Output the (x, y) coordinate of the center of the cell containing the given text.  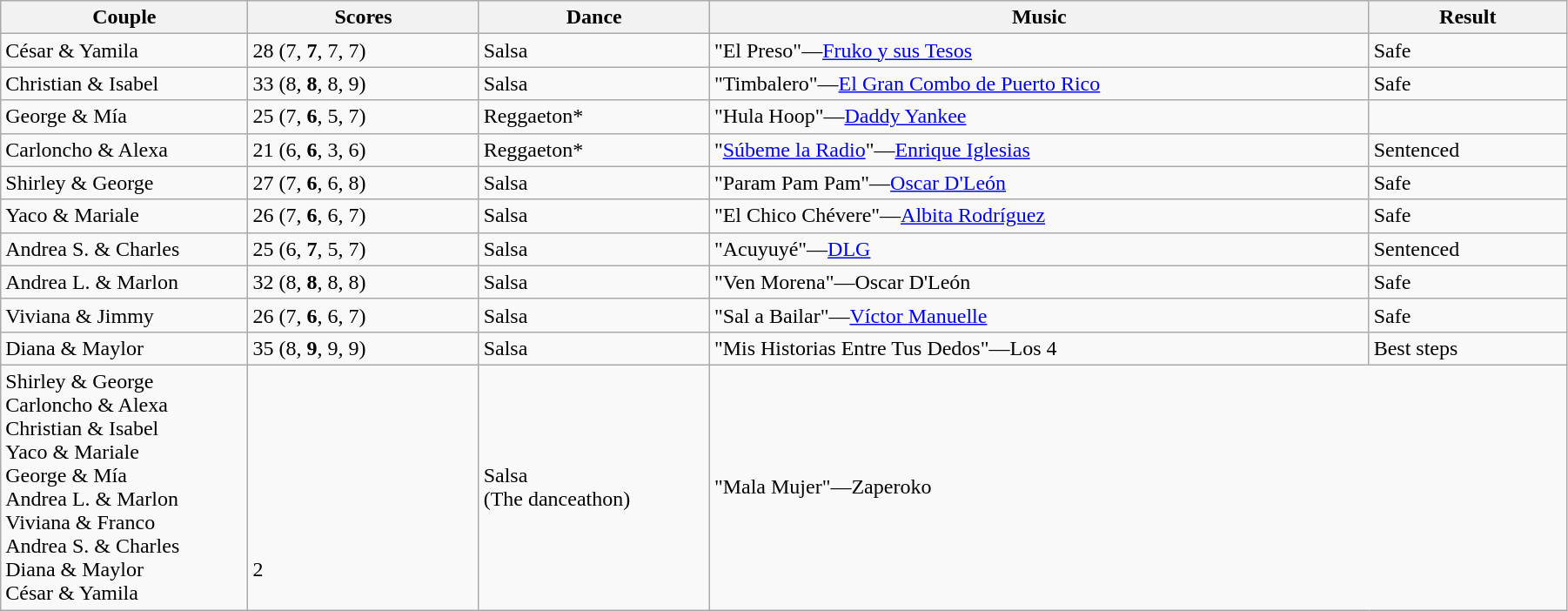
21 (6, 6, 3, 6) (364, 150)
35 (8, 9, 9, 9) (364, 348)
"Mala Mujer"—Zaperoko (1138, 487)
"El Preso"—Fruko y sus Tesos (1039, 50)
2 (364, 487)
Music (1039, 17)
Result (1467, 17)
Andrea L. & Marlon (124, 282)
Yaco & Mariale (124, 216)
27 (7, 6, 6, 8) (364, 183)
32 (8, 8, 8, 8) (364, 282)
"Param Pam Pam"—Oscar D'León (1039, 183)
Christian & Isabel (124, 84)
"El Chico Chévere"—Albita Rodríguez (1039, 216)
Dance (593, 17)
"Acuyuyé"—DLG (1039, 249)
Viviana & Jimmy (124, 315)
"Timbalero"—El Gran Combo de Puerto Rico (1039, 84)
George & Mía (124, 117)
"Mis Historias Entre Tus Dedos"—Los 4 (1039, 348)
28 (7, 7, 7, 7) (364, 50)
"Súbeme la Radio"—Enrique Iglesias (1039, 150)
25 (6, 7, 5, 7) (364, 249)
Scores (364, 17)
Carloncho & Alexa (124, 150)
"Sal a Bailar"—Víctor Manuelle (1039, 315)
Diana & Maylor (124, 348)
"Ven Morena"—Oscar D'León (1039, 282)
33 (8, 8, 8, 9) (364, 84)
"Hula Hoop"—Daddy Yankee (1039, 117)
Andrea S. & Charles (124, 249)
César & Yamila (124, 50)
Salsa(The danceathon) (593, 487)
Shirley & George (124, 183)
Best steps (1467, 348)
25 (7, 6, 5, 7) (364, 117)
Couple (124, 17)
